Detect which cell encompasses the target text, then output its (X, Y) center coordinate. 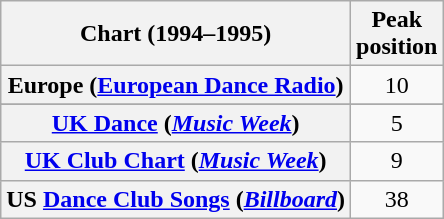
Europe (European Dance Radio) (176, 85)
UK Club Chart (Music Week) (176, 161)
UK Dance (Music Week) (176, 123)
38 (397, 199)
Peakposition (397, 34)
US Dance Club Songs (Billboard) (176, 199)
10 (397, 85)
5 (397, 123)
Chart (1994–1995) (176, 34)
9 (397, 161)
